Detect which cell encompasses the target text, then output its [x, y] center coordinate. 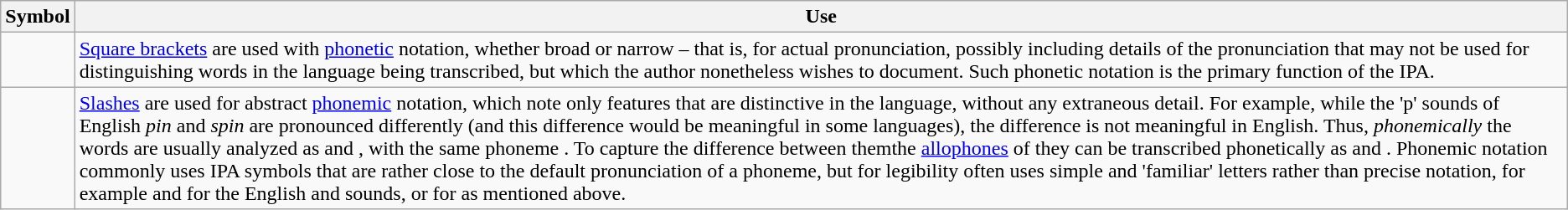
Symbol [38, 17]
Use [821, 17]
